Search for the cell housing the specified text and yield its (X, Y) center coordinate. 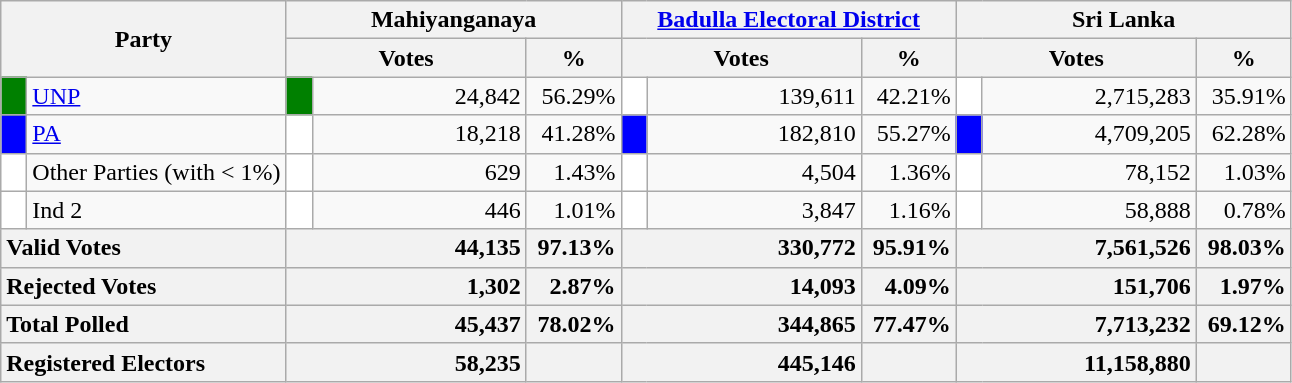
Badulla Electoral District (788, 20)
Mahiyanganaya (454, 20)
7,713,232 (1076, 324)
3,847 (754, 210)
4,709,205 (1089, 134)
55.27% (908, 134)
2,715,283 (1089, 96)
24,842 (419, 96)
1.03% (1244, 172)
Sri Lanka (1124, 20)
151,706 (1076, 286)
78,152 (1089, 172)
Other Parties (with < 1%) (156, 172)
78.02% (574, 324)
PA (156, 134)
0.78% (1244, 210)
UNP (156, 96)
7,561,526 (1076, 248)
629 (419, 172)
2.87% (574, 286)
41.28% (574, 134)
69.12% (1244, 324)
42.21% (908, 96)
58,888 (1089, 210)
14,093 (741, 286)
58,235 (406, 362)
56.29% (574, 96)
4,504 (754, 172)
Party (144, 39)
182,810 (754, 134)
1.16% (908, 210)
Ind 2 (156, 210)
Valid Votes (144, 248)
446 (419, 210)
1.01% (574, 210)
Registered Electors (144, 362)
95.91% (908, 248)
4.09% (908, 286)
1.43% (574, 172)
44,135 (406, 248)
11,158,880 (1076, 362)
1.97% (1244, 286)
344,865 (741, 324)
Rejected Votes (144, 286)
45,437 (406, 324)
97.13% (574, 248)
139,611 (754, 96)
98.03% (1244, 248)
1.36% (908, 172)
77.47% (908, 324)
330,772 (741, 248)
62.28% (1244, 134)
Total Polled (144, 324)
35.91% (1244, 96)
18,218 (419, 134)
1,302 (406, 286)
445,146 (741, 362)
